Provide the [x, y] coordinate of the cell's center where the given text is located.  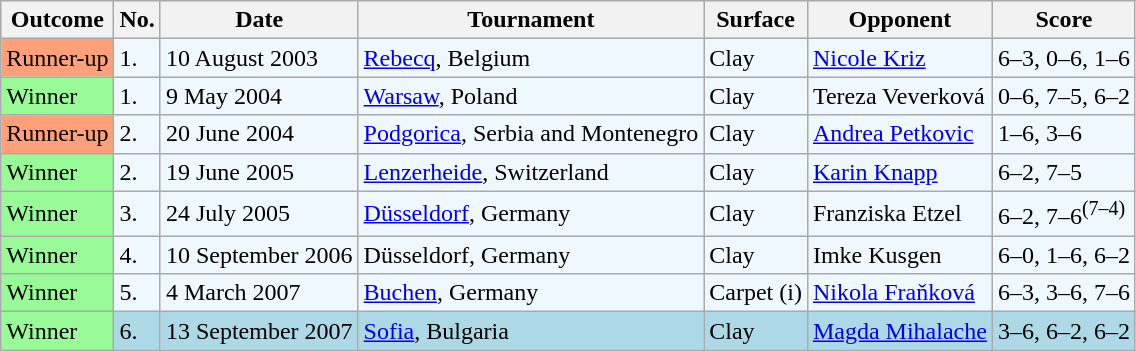
Score [1064, 20]
Nikola Fraňková [900, 293]
10 September 2006 [259, 255]
1–6, 3–6 [1064, 134]
Sofia, Bulgaria [531, 331]
19 June 2005 [259, 172]
Surface [756, 20]
20 June 2004 [259, 134]
Carpet (i) [756, 293]
6–3, 3–6, 7–6 [1064, 293]
6–2, 7–6(7–4) [1064, 214]
Outcome [58, 20]
Andrea Petkovic [900, 134]
10 August 2003 [259, 58]
Opponent [900, 20]
6. [137, 331]
3–6, 6–2, 6–2 [1064, 331]
Magda Mihalache [900, 331]
4 March 2007 [259, 293]
6–0, 1–6, 6–2 [1064, 255]
No. [137, 20]
Franziska Etzel [900, 214]
Imke Kusgen [900, 255]
0–6, 7–5, 6–2 [1064, 96]
Podgorica, Serbia and Montenegro [531, 134]
Rebecq, Belgium [531, 58]
Karin Knapp [900, 172]
6–2, 7–5 [1064, 172]
13 September 2007 [259, 331]
Warsaw, Poland [531, 96]
Tournament [531, 20]
Date [259, 20]
Nicole Kriz [900, 58]
Buchen, Germany [531, 293]
4. [137, 255]
5. [137, 293]
3. [137, 214]
Tereza Veverková [900, 96]
24 July 2005 [259, 214]
Lenzerheide, Switzerland [531, 172]
9 May 2004 [259, 96]
6–3, 0–6, 1–6 [1064, 58]
